Detect which cell encompasses the target text, then output its (x, y) center coordinate. 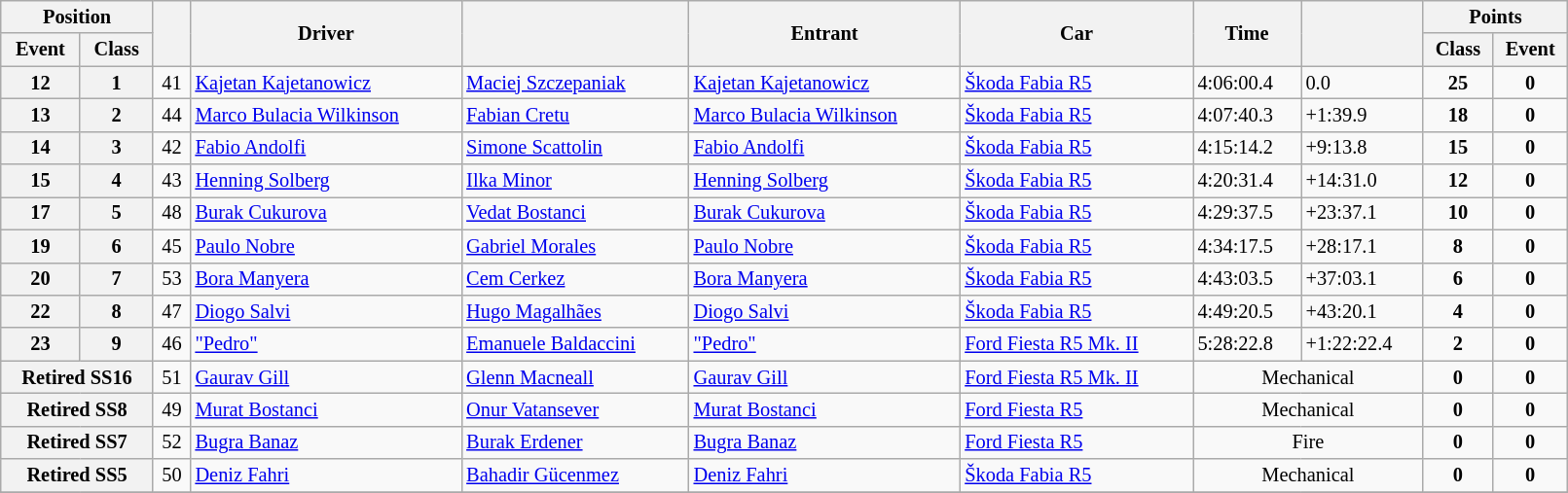
Retired SS7 (78, 442)
Retired SS16 (78, 377)
7 (117, 279)
Cem Cerkez (574, 279)
Vedat Bostanci (574, 213)
Points (1495, 17)
18 (1458, 115)
44 (171, 115)
Fabian Cretu (574, 115)
Maciej Szczepaniak (574, 83)
Burak Erdener (574, 442)
4:06:00.4 (1248, 83)
13 (41, 115)
4:07:40.3 (1248, 115)
0.0 (1363, 83)
49 (171, 409)
+23:37.1 (1363, 213)
+1:39.9 (1363, 115)
Entrant (825, 33)
19 (41, 246)
5 (117, 213)
9 (117, 344)
Emanuele Baldaccini (574, 344)
+1:22:22.4 (1363, 344)
45 (171, 246)
25 (1458, 83)
41 (171, 83)
Bahadir Gücenmez (574, 475)
23 (41, 344)
Car (1076, 33)
Retired SS5 (78, 475)
4:29:37.5 (1248, 213)
+37:03.1 (1363, 279)
Retired SS8 (78, 409)
51 (171, 377)
4:20:31.4 (1248, 181)
+14:31.0 (1363, 181)
52 (171, 442)
Position (78, 17)
4:43:03.5 (1248, 279)
Simone Scattolin (574, 148)
+9:13.8 (1363, 148)
14 (41, 148)
Ilka Minor (574, 181)
1 (117, 83)
42 (171, 148)
4:49:20.5 (1248, 311)
Hugo Magalhães (574, 311)
22 (41, 311)
+43:20.1 (1363, 311)
Fire (1308, 442)
Driver (327, 33)
Gabriel Morales (574, 246)
4:34:17.5 (1248, 246)
17 (41, 213)
Glenn Macneall (574, 377)
Onur Vatansever (574, 409)
50 (171, 475)
5:28:22.8 (1248, 344)
53 (171, 279)
Time (1248, 33)
46 (171, 344)
4:15:14.2 (1248, 148)
3 (117, 148)
43 (171, 181)
10 (1458, 213)
47 (171, 311)
48 (171, 213)
+28:17.1 (1363, 246)
20 (41, 279)
